For the text-containing cell, return its midpoint in (X, Y) coordinate format. 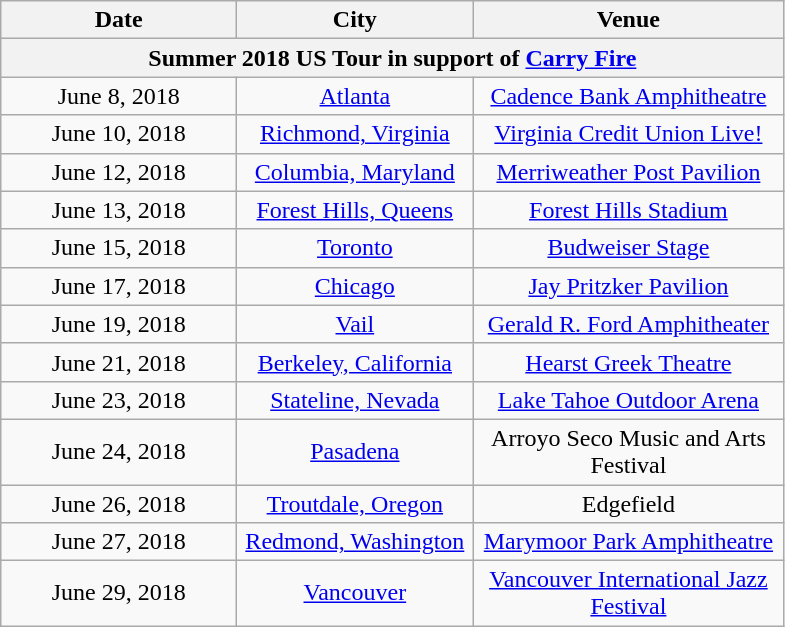
Columbia, Maryland (355, 172)
June 27, 2018 (119, 542)
Vancouver (355, 594)
Redmond, Washington (355, 542)
June 23, 2018 (119, 400)
June 21, 2018 (119, 362)
Lake Tahoe Outdoor Arena (628, 400)
June 12, 2018 (119, 172)
Forest Hills Stadium (628, 210)
Venue (628, 20)
Pasadena (355, 452)
Vancouver International Jazz Festival (628, 594)
Budweiser Stage (628, 248)
June 8, 2018 (119, 96)
Edgefield (628, 503)
Merriweather Post Pavilion (628, 172)
June 15, 2018 (119, 248)
Stateline, Nevada (355, 400)
June 17, 2018 (119, 286)
Virginia Credit Union Live! (628, 134)
Gerald R. Ford Amphitheater (628, 324)
June 10, 2018 (119, 134)
Troutdale, Oregon (355, 503)
June 29, 2018 (119, 594)
Chicago (355, 286)
City (355, 20)
Arroyo Seco Music and Arts Festival (628, 452)
June 26, 2018 (119, 503)
June 19, 2018 (119, 324)
Atlanta (355, 96)
Toronto (355, 248)
Vail (355, 324)
Jay Pritzker Pavilion (628, 286)
Date (119, 20)
Marymoor Park Amphitheatre (628, 542)
Hearst Greek Theatre (628, 362)
Berkeley, California (355, 362)
Richmond, Virginia (355, 134)
Summer 2018 US Tour in support of Carry Fire (392, 58)
Cadence Bank Amphitheatre (628, 96)
Forest Hills, Queens (355, 210)
June 13, 2018 (119, 210)
June 24, 2018 (119, 452)
